Find where the given text appears and provide that cell's center as [x, y] coordinate. 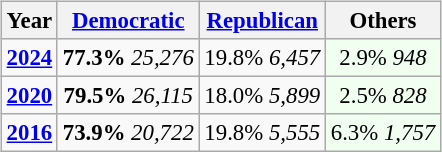
19.8% 6,457 [262, 58]
73.9% 20,722 [128, 133]
2016 [29, 133]
2.5% 828 [382, 96]
19.8% 5,555 [262, 133]
Republican [262, 21]
18.0% 5,899 [262, 96]
2020 [29, 96]
Others [382, 21]
2024 [29, 58]
77.3% 25,276 [128, 58]
Democratic [128, 21]
2.9% 948 [382, 58]
Year [29, 21]
79.5% 26,115 [128, 96]
6.3% 1,757 [382, 133]
